Return (x, y) of the center of cell containing provided text 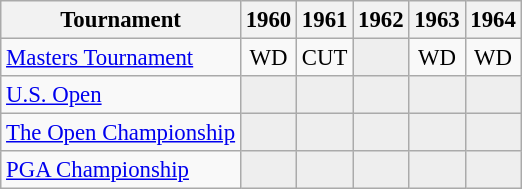
1961 (325, 20)
1962 (381, 20)
PGA Championship (121, 170)
1963 (437, 20)
CUT (325, 58)
Masters Tournament (121, 58)
Tournament (121, 20)
U.S. Open (121, 95)
1964 (493, 20)
The Open Championship (121, 133)
1960 (268, 20)
